Return the [X, Y] coordinate for the center point of the cell that contains the specified text.  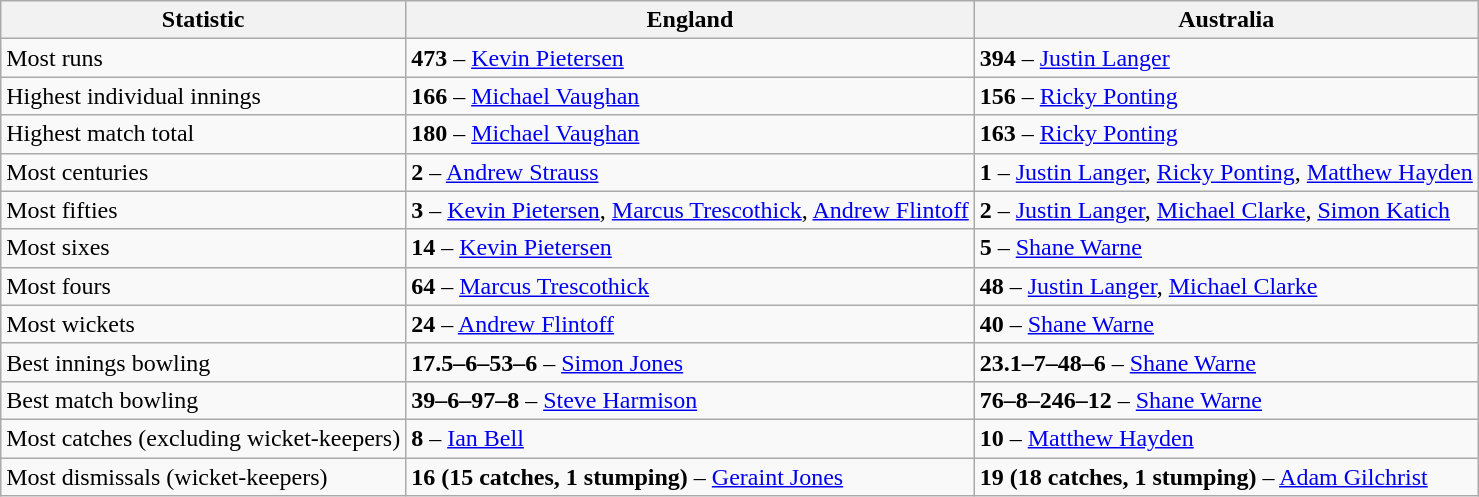
England [690, 20]
23.1–7–48–6 – Shane Warne [1226, 362]
2 – Andrew Strauss [690, 172]
2 – Justin Langer, Michael Clarke, Simon Katich [1226, 210]
166 – Michael Vaughan [690, 96]
Australia [1226, 20]
Most wickets [204, 324]
Most catches (excluding wicket-keepers) [204, 438]
Most runs [204, 58]
17.5–6–53–6 – Simon Jones [690, 362]
39–6–97–8 – Steve Harmison [690, 400]
473 – Kevin Pietersen [690, 58]
Most fifties [204, 210]
76–8–246–12 – Shane Warne [1226, 400]
19 (18 catches, 1 stumping) – Adam Gilchrist [1226, 477]
Statistic [204, 20]
8 – Ian Bell [690, 438]
180 – Michael Vaughan [690, 134]
163 – Ricky Ponting [1226, 134]
10 – Matthew Hayden [1226, 438]
Best innings bowling [204, 362]
5 – Shane Warne [1226, 248]
1 – Justin Langer, Ricky Ponting, Matthew Hayden [1226, 172]
40 – Shane Warne [1226, 324]
3 – Kevin Pietersen, Marcus Trescothick, Andrew Flintoff [690, 210]
Highest individual innings [204, 96]
Most dismissals (wicket-keepers) [204, 477]
Most fours [204, 286]
16 (15 catches, 1 stumping) – Geraint Jones [690, 477]
64 – Marcus Trescothick [690, 286]
Best match bowling [204, 400]
14 – Kevin Pietersen [690, 248]
394 – Justin Langer [1226, 58]
Most centuries [204, 172]
48 – Justin Langer, Michael Clarke [1226, 286]
24 – Andrew Flintoff [690, 324]
Highest match total [204, 134]
Most sixes [204, 248]
156 – Ricky Ponting [1226, 96]
